Locate the cell with the specified text and output its (x, y) center coordinate. 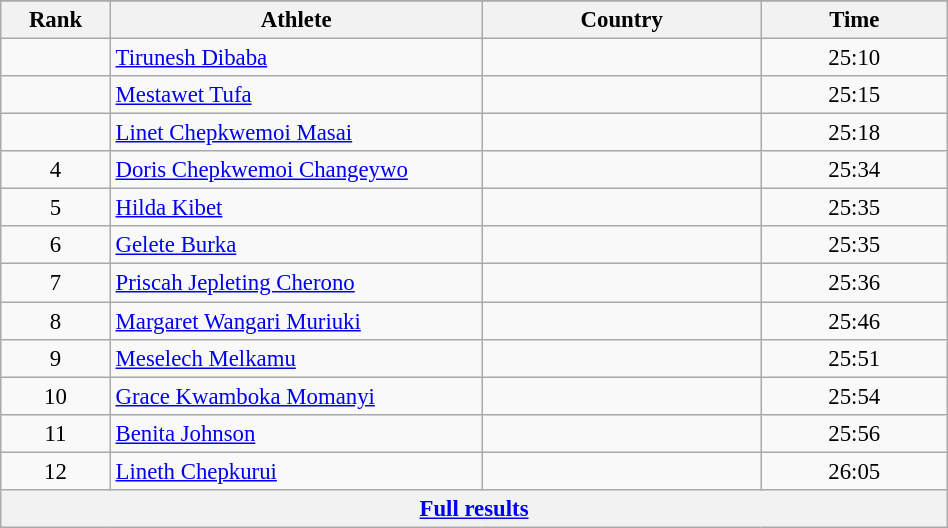
Priscah Jepleting Cherono (296, 283)
12 (56, 471)
25:34 (854, 170)
10 (56, 396)
Country (622, 20)
Gelete Burka (296, 245)
Lineth Chepkurui (296, 471)
Athlete (296, 20)
25:56 (854, 433)
7 (56, 283)
25:54 (854, 396)
25:36 (854, 283)
Grace Kwamboka Momanyi (296, 396)
25:18 (854, 133)
25:46 (854, 321)
Tirunesh Dibaba (296, 58)
Doris Chepkwemoi Changeywo (296, 170)
5 (56, 208)
Full results (474, 509)
26:05 (854, 471)
Margaret Wangari Muriuki (296, 321)
Mestawet Tufa (296, 95)
Hilda Kibet (296, 208)
8 (56, 321)
4 (56, 170)
Time (854, 20)
Linet Chepkwemoi Masai (296, 133)
Benita Johnson (296, 433)
6 (56, 245)
Rank (56, 20)
11 (56, 433)
25:10 (854, 58)
9 (56, 358)
25:51 (854, 358)
25:15 (854, 95)
Meselech Melkamu (296, 358)
